Return the [x, y] coordinate for the center point of the cell that contains the specified text.  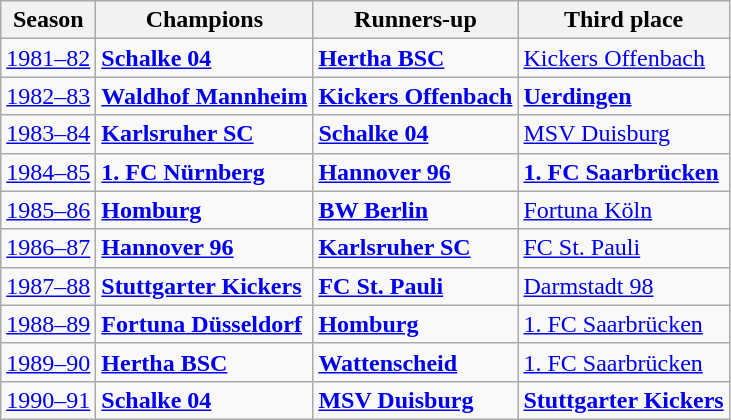
Runners-up [416, 20]
1984–85 [48, 172]
1982–83 [48, 96]
Darmstadt 98 [624, 286]
1986–87 [48, 248]
1989–90 [48, 362]
Waldhof Mannheim [204, 96]
1987–88 [48, 286]
Fortuna Düsseldorf [204, 324]
1983–84 [48, 134]
Season [48, 20]
1981–82 [48, 58]
Wattenscheid [416, 362]
Uerdingen [624, 96]
1988–89 [48, 324]
BW Berlin [416, 210]
Third place [624, 20]
1. FC Nürnberg [204, 172]
1985–86 [48, 210]
Champions [204, 20]
Fortuna Köln [624, 210]
1990–91 [48, 400]
